Provide the [x, y] coordinate of the cell's center where the given text is located.  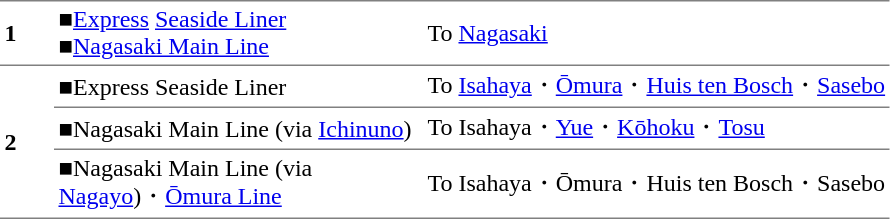
■Nagasaki Main Line (via Ichinuno) [238, 128]
2 [27, 142]
To Nagasaki [656, 33]
■Nagasaki Main Line (via Nagayo)・Ōmura Line [238, 184]
■Express Seaside Liner [238, 86]
To Isahaya・Yue・Kōhoku・Tosu [656, 128]
■Express Seaside Liner ■Nagasaki Main Line [238, 33]
1 [27, 33]
